Find where the given text appears and provide that cell's center as (X, Y) coordinate. 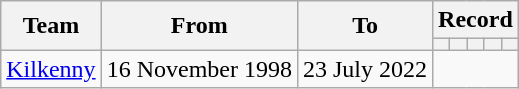
23 July 2022 (364, 69)
To (364, 26)
Record (476, 20)
16 November 1998 (199, 69)
Kilkenny (51, 69)
From (199, 26)
Team (51, 26)
